Search for the cell housing the specified text and yield its (x, y) center coordinate. 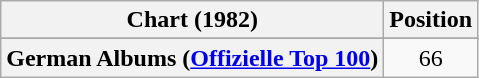
Chart (1982) (192, 20)
66 (431, 58)
German Albums (Offizielle Top 100) (192, 58)
Position (431, 20)
